Output the (X, Y) coordinate of the center of the cell containing the given text.  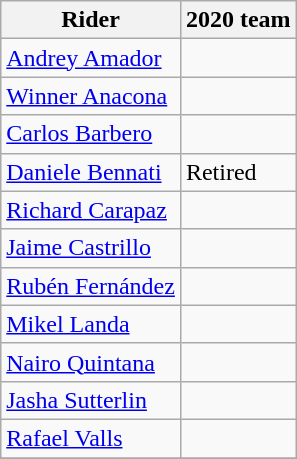
Richard Carapaz (91, 210)
2020 team (238, 20)
Rider (91, 20)
Retired (238, 172)
Mikel Landa (91, 324)
Andrey Amador (91, 58)
Nairo Quintana (91, 362)
Daniele Bennati (91, 172)
Jaime Castrillo (91, 248)
Rafael Valls (91, 438)
Winner Anacona (91, 96)
Jasha Sutterlin (91, 400)
Carlos Barbero (91, 134)
Rubén Fernández (91, 286)
